Capture the cell that displays the provided text and extract its (x, y) central coordinate. 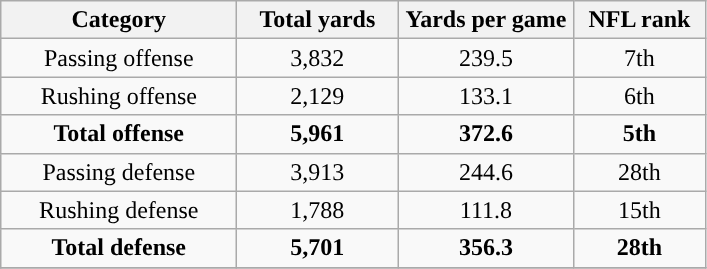
244.6 (486, 172)
Rushing defense (119, 210)
133.1 (486, 96)
3,832 (318, 58)
Rushing offense (119, 96)
Total yards (318, 20)
1,788 (318, 210)
Passing defense (119, 172)
372.6 (486, 134)
2,129 (318, 96)
6th (640, 96)
Yards per game (486, 20)
Total defense (119, 248)
5th (640, 134)
Passing offense (119, 58)
5,961 (318, 134)
Category (119, 20)
NFL rank (640, 20)
356.3 (486, 248)
Total offense (119, 134)
7th (640, 58)
239.5 (486, 58)
15th (640, 210)
111.8 (486, 210)
3,913 (318, 172)
5,701 (318, 248)
